Output the [X, Y] coordinate of the center of the cell containing the given text.  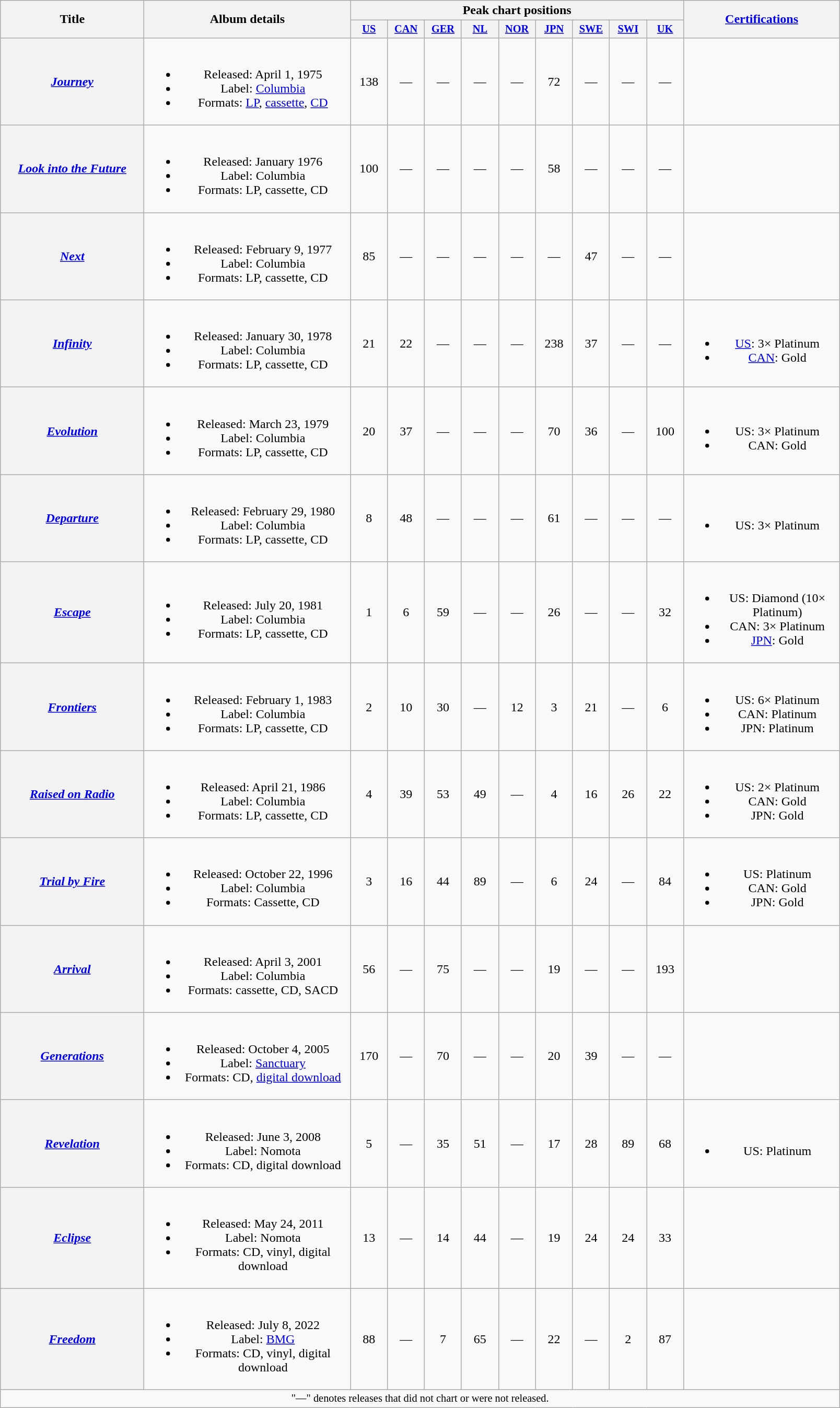
84 [666, 881]
Released: June 3, 2008Label: NomotaFormats: CD, digital download [248, 1144]
Evolution [72, 431]
Released: July 8, 2022Label: BMGFormats: CD, vinyl, digital download [248, 1339]
170 [369, 1056]
13 [369, 1238]
UK [666, 29]
CAN [406, 29]
85 [369, 256]
138 [369, 82]
8 [369, 518]
US: Platinum [762, 1144]
193 [666, 969]
Certifications [762, 19]
59 [443, 613]
72 [554, 82]
12 [517, 707]
65 [480, 1339]
US: PlatinumCAN: GoldJPN: Gold [762, 881]
GER [443, 29]
75 [443, 969]
Released: March 23, 1979Label: ColumbiaFormats: LP, cassette, CD [248, 431]
SWE [591, 29]
Eclipse [72, 1238]
Released: October 4, 2005Label: SanctuaryFormats: CD, digital download [248, 1056]
Freedom [72, 1339]
36 [591, 431]
Released: July 20, 1981Label: ColumbiaFormats: LP, cassette, CD [248, 613]
48 [406, 518]
32 [666, 613]
7 [443, 1339]
5 [369, 1144]
"—" denotes releases that did not chart or were not released. [420, 1399]
88 [369, 1339]
10 [406, 707]
Arrival [72, 969]
Released: January 1976Label: ColumbiaFormats: LP, cassette, CD [248, 169]
87 [666, 1339]
Released: April 21, 1986Label: ColumbiaFormats: LP, cassette, CD [248, 794]
Frontiers [72, 707]
35 [443, 1144]
US [369, 29]
Raised on Radio [72, 794]
Released: February 1, 1983Label: ColumbiaFormats: LP, cassette, CD [248, 707]
51 [480, 1144]
JPN [554, 29]
14 [443, 1238]
68 [666, 1144]
238 [554, 344]
28 [591, 1144]
Next [72, 256]
Released: February 29, 1980Label: ColumbiaFormats: LP, cassette, CD [248, 518]
Trial by Fire [72, 881]
1 [369, 613]
Released: February 9, 1977Label: ColumbiaFormats: LP, cassette, CD [248, 256]
US: 3× Platinum [762, 518]
33 [666, 1238]
Peak chart positions [517, 10]
Revelation [72, 1144]
49 [480, 794]
Released: October 22, 1996Label: ColumbiaFormats: Cassette, CD [248, 881]
SWI [628, 29]
Look into the Future [72, 169]
47 [591, 256]
30 [443, 707]
US: Diamond (10× Platinum)CAN: 3× PlatinumJPN: Gold [762, 613]
Released: April 3, 2001Label: ColumbiaFormats: cassette, CD, SACD [248, 969]
61 [554, 518]
Departure [72, 518]
17 [554, 1144]
Released: May 24, 2011Label: NomotaFormats: CD, vinyl, digital download [248, 1238]
NOR [517, 29]
Title [72, 19]
Album details [248, 19]
Journey [72, 82]
Generations [72, 1056]
56 [369, 969]
Released: January 30, 1978Label: ColumbiaFormats: LP, cassette, CD [248, 344]
Infinity [72, 344]
US: 2× PlatinumCAN: GoldJPN: Gold [762, 794]
US: 6× PlatinumCAN: PlatinumJPN: Platinum [762, 707]
53 [443, 794]
NL [480, 29]
Escape [72, 613]
58 [554, 169]
Released: April 1, 1975Label: ColumbiaFormats: LP, cassette, CD [248, 82]
